Pinpoint the cell where the given text exists, returning its (x, y) midpoint coordinate. 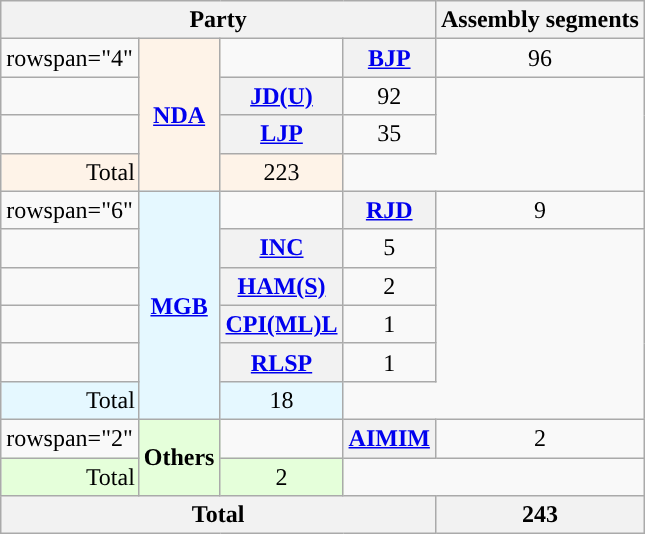
JD(U) (282, 96)
rowspan="6" (70, 210)
INC (282, 248)
rowspan="4" (70, 58)
LJP (282, 134)
18 (282, 400)
223 (282, 172)
243 (540, 515)
Party (218, 20)
MGB (179, 305)
CPI(ML)L (282, 324)
AIMIM (389, 438)
9 (540, 210)
35 (389, 134)
rowspan="2" (70, 438)
BJP (389, 58)
RLSP (282, 362)
RJD (389, 210)
NDA (179, 115)
96 (540, 58)
92 (389, 96)
Assembly segments (540, 20)
HAM(S) (282, 286)
5 (389, 248)
Others (179, 457)
